Identify which cell holds the provided text, then report its (X, Y) central coordinate. 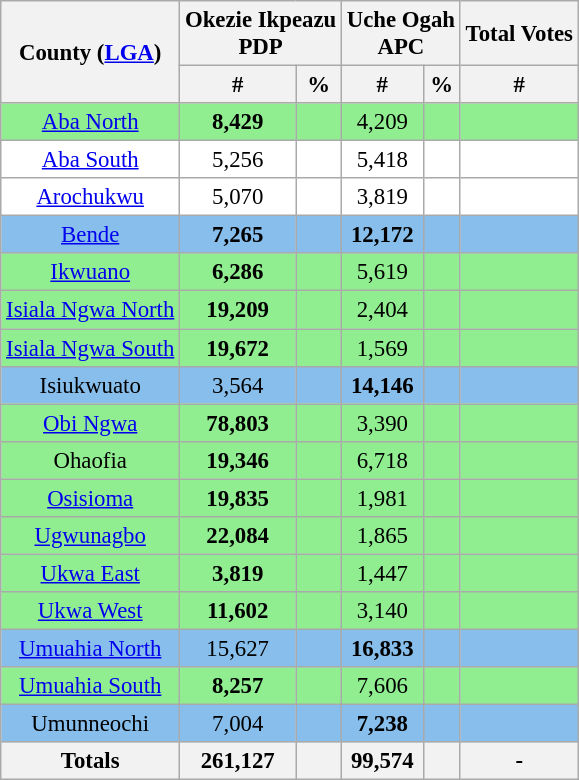
11,602 (238, 611)
Isiala Ngwa North (90, 310)
Totals (90, 761)
7,265 (238, 235)
1,865 (382, 536)
Ikwuano (90, 273)
5,256 (238, 160)
16,833 (382, 648)
5,070 (238, 197)
Umuahia South (90, 686)
Obi Ngwa (90, 423)
Osisioma (90, 498)
19,346 (238, 460)
Aba North (90, 122)
1,569 (382, 348)
5,418 (382, 160)
22,084 (238, 536)
7,004 (238, 724)
19,835 (238, 498)
3,140 (382, 611)
Bende (90, 235)
7,238 (382, 724)
8,429 (238, 122)
Isiala Ngwa South (90, 348)
Umunneochi (90, 724)
6,286 (238, 273)
14,146 (382, 385)
Arochukwu (90, 197)
3,564 (238, 385)
Ukwa West (90, 611)
8,257 (238, 686)
19,672 (238, 348)
County (LGA) (90, 52)
Uche OgahAPC (400, 34)
Ugwunagbo (90, 536)
19,209 (238, 310)
2,404 (382, 310)
1,981 (382, 498)
4,209 (382, 122)
15,627 (238, 648)
261,127 (238, 761)
5,619 (382, 273)
6,718 (382, 460)
99,574 (382, 761)
7,606 (382, 686)
Umuahia North (90, 648)
Isiukwuato (90, 385)
78,803 (238, 423)
- (519, 761)
12,172 (382, 235)
Ukwa East (90, 573)
1,447 (382, 573)
Total Votes (519, 34)
Aba South (90, 160)
Okezie IkpeazuPDP (261, 34)
Ohaofia (90, 460)
3,390 (382, 423)
